Scan for the cell matching the given text and deliver its [x, y] coordinate at center. 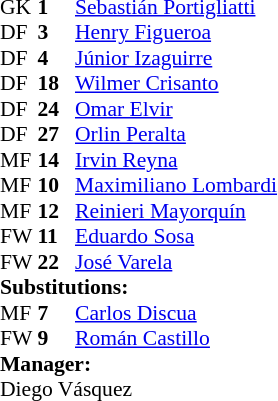
Carlos Discua [176, 313]
Orlin Peralta [176, 135]
Irvin Reyna [176, 160]
27 [57, 135]
4 [57, 58]
14 [57, 160]
Júnior Izaguirre [176, 58]
3 [57, 33]
Román Castillo [176, 339]
11 [57, 237]
José Varela [176, 262]
Manager: [138, 364]
18 [57, 83]
12 [57, 211]
Maximiliano Lombardi [176, 185]
Substitutions: [138, 287]
Wilmer Crisanto [176, 83]
Omar Elvir [176, 109]
Reinieri Mayorquín [176, 211]
9 [57, 339]
10 [57, 185]
24 [57, 109]
7 [57, 313]
Eduardo Sosa [176, 237]
22 [57, 262]
Henry Figueroa [176, 33]
